Return the [X, Y] coordinate for the center point of the cell that contains the specified text.  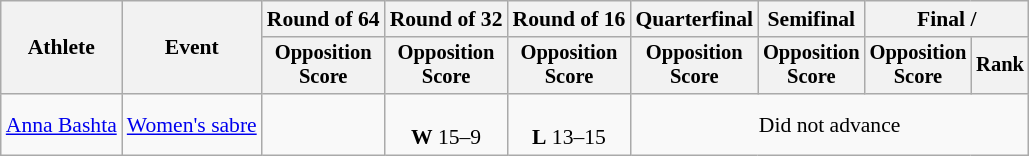
Anna Bashta [62, 124]
Rank [1000, 66]
Women's sabre [192, 124]
Quarterfinal [694, 19]
Athlete [62, 48]
L 13–15 [570, 124]
W 15–9 [446, 124]
Round of 64 [324, 19]
Round of 32 [446, 19]
Final / [947, 19]
Semifinal [812, 19]
Did not advance [829, 124]
Event [192, 48]
Round of 16 [570, 19]
